Return [X, Y] of the center of cell containing provided text 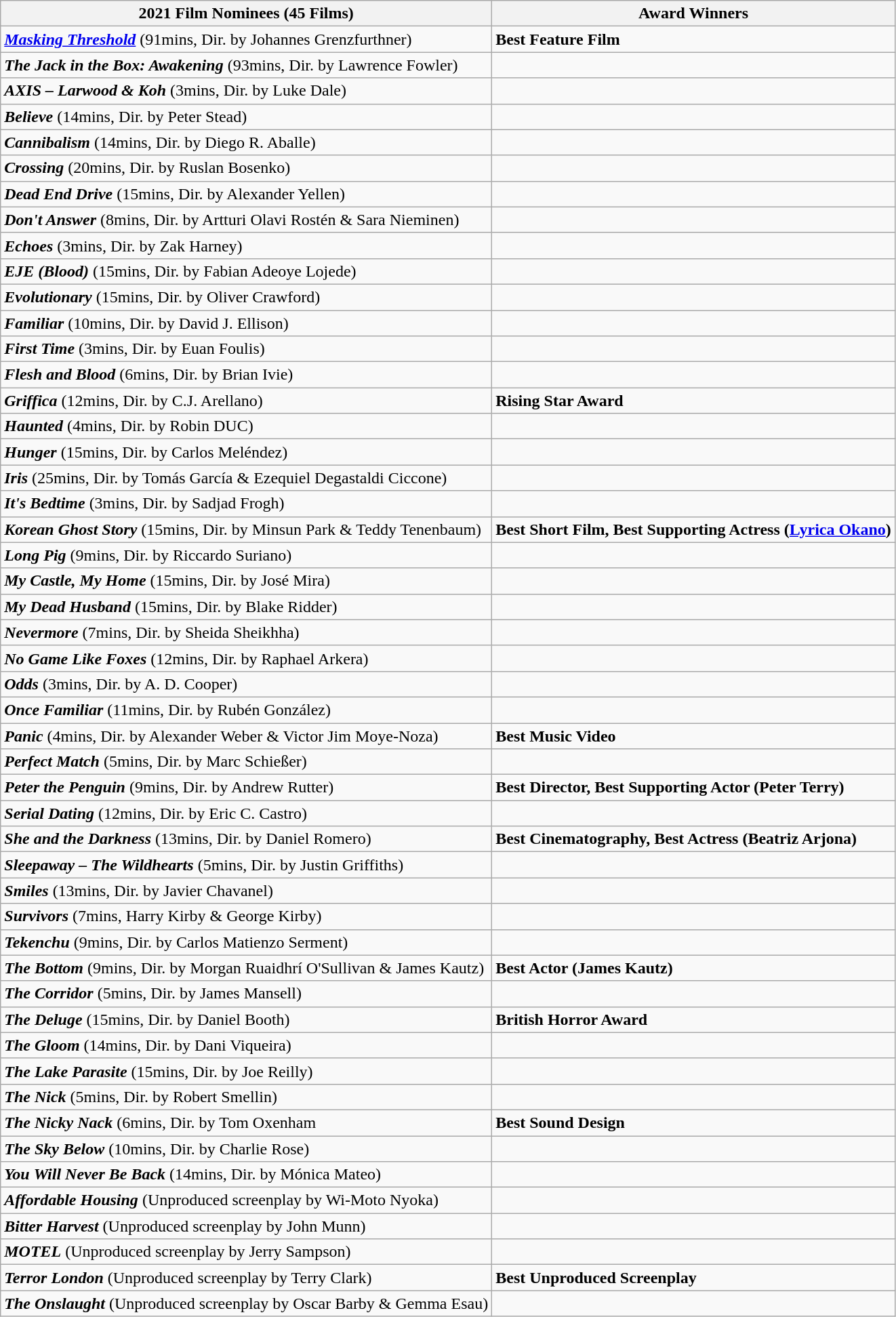
Best Feature Film [694, 39]
My Dead Husband (15mins, Dir. by Blake Ridder) [247, 607]
The Gloom (14mins, Dir. by Dani Viqueira) [247, 1045]
Haunted (4mins, Dir. by Robin DUC) [247, 426]
The Bottom (9mins, Dir. by Morgan Ruaidhrí O'Sullivan & James Kautz) [247, 968]
Once Familiar (11mins, Dir. by Rubén González) [247, 710]
The Sky Below (10mins, Dir. by Charlie Rose) [247, 1149]
MOTEL (Unproduced screenplay by Jerry Sampson) [247, 1252]
She and the Darkness (13mins, Dir. by Daniel Romero) [247, 839]
Perfect Match (5mins, Dir. by Marc Schießer) [247, 762]
Tekenchu (9mins, Dir. by Carlos Matienzo Serment) [247, 942]
The Nick (5mins, Dir. by Robert Smellin) [247, 1097]
Peter the Penguin (9mins, Dir. by Andrew Rutter) [247, 788]
British Horror Award [694, 1019]
Best Sound Design [694, 1122]
Best Actor (James Kautz) [694, 968]
Terror London (Unproduced screenplay by Terry Clark) [247, 1278]
Best Director, Best Supporting Actor (Peter Terry) [694, 788]
Cannibalism (14mins, Dir. by Diego R. Aballe) [247, 142]
Odds (3mins, Dir. by A. D. Cooper) [247, 684]
Panic (4mins, Dir. by Alexander Weber & Victor Jim Moye-Noza) [247, 735]
Best Unproduced Screenplay [694, 1278]
Masking Threshold (91mins, Dir. by Johannes Grenzfurthner) [247, 39]
Dead End Drive (15mins, Dir. by Alexander Yellen) [247, 194]
Rising Star Award [694, 401]
2021 Film Nominees (45 Films) [247, 14]
Award Winners [694, 14]
You Will Never Be Back (14mins, Dir. by Mónica Mateo) [247, 1175]
Evolutionary (15mins, Dir. by Oliver Crawford) [247, 297]
It's Bedtime (3mins, Dir. by Sadjad Frogh) [247, 504]
The Corridor (5mins, Dir. by James Mansell) [247, 994]
AXIS – Larwood & Koh (3mins, Dir. by Luke Dale) [247, 91]
Long Pig (9mins, Dir. by Riccardo Suriano) [247, 555]
Flesh and Blood (6mins, Dir. by Brian Ivie) [247, 375]
Echoes (3mins, Dir. by Zak Harney) [247, 245]
Familiar (10mins, Dir. by David J. Ellison) [247, 323]
Nevermore (7mins, Dir. by Sheida Sheikhha) [247, 632]
Bitter Harvest (Unproduced screenplay by John Munn) [247, 1226]
First Time (3mins, Dir. by Euan Foulis) [247, 349]
Don't Answer (8mins, Dir. by Artturi Olavi Rostén & Sara Nieminen) [247, 220]
Best Cinematography, Best Actress (Beatriz Arjona) [694, 839]
Best Short Film, Best Supporting Actress (Lyrica Okano) [694, 529]
Believe (14mins, Dir. by Peter Stead) [247, 117]
EJE (Blood) (15mins, Dir. by Fabian Adeoye Lojede) [247, 271]
Best Music Video [694, 735]
No Game Like Foxes (12mins, Dir. by Raphael Arkera) [247, 658]
Serial Dating (12mins, Dir. by Eric C. Castro) [247, 813]
The Jack in the Box: Awakening (93mins, Dir. by Lawrence Fowler) [247, 65]
The Lake Parasite (15mins, Dir. by Joe Reilly) [247, 1071]
Hunger (15mins, Dir. by Carlos Meléndez) [247, 452]
Sleepaway – The Wildhearts (5mins, Dir. by Justin Griffiths) [247, 865]
Korean Ghost Story (15mins, Dir. by Minsun Park & Teddy Tenenbaum) [247, 529]
The Onslaught (Unproduced screenplay by Oscar Barby & Gemma Esau) [247, 1303]
Iris (25mins, Dir. by Tomás García & Ezequiel Degastaldi Ciccone) [247, 478]
The Nicky Nack (6mins, Dir. by Tom Oxenham [247, 1122]
The Deluge (15mins, Dir. by Daniel Booth) [247, 1019]
Affordable Housing (Unproduced screenplay by Wi-Moto Nyoka) [247, 1200]
Griffica (12mins, Dir. by C.J. Arellano) [247, 401]
My Castle, My Home (15mins, Dir. by José Mira) [247, 581]
Survivors (7mins, Harry Kirby & George Kirby) [247, 916]
Crossing (20mins, Dir. by Ruslan Bosenko) [247, 168]
Smiles (13mins, Dir. by Javier Chavanel) [247, 891]
